Output the (X, Y) coordinate of the center of the cell containing the given text.  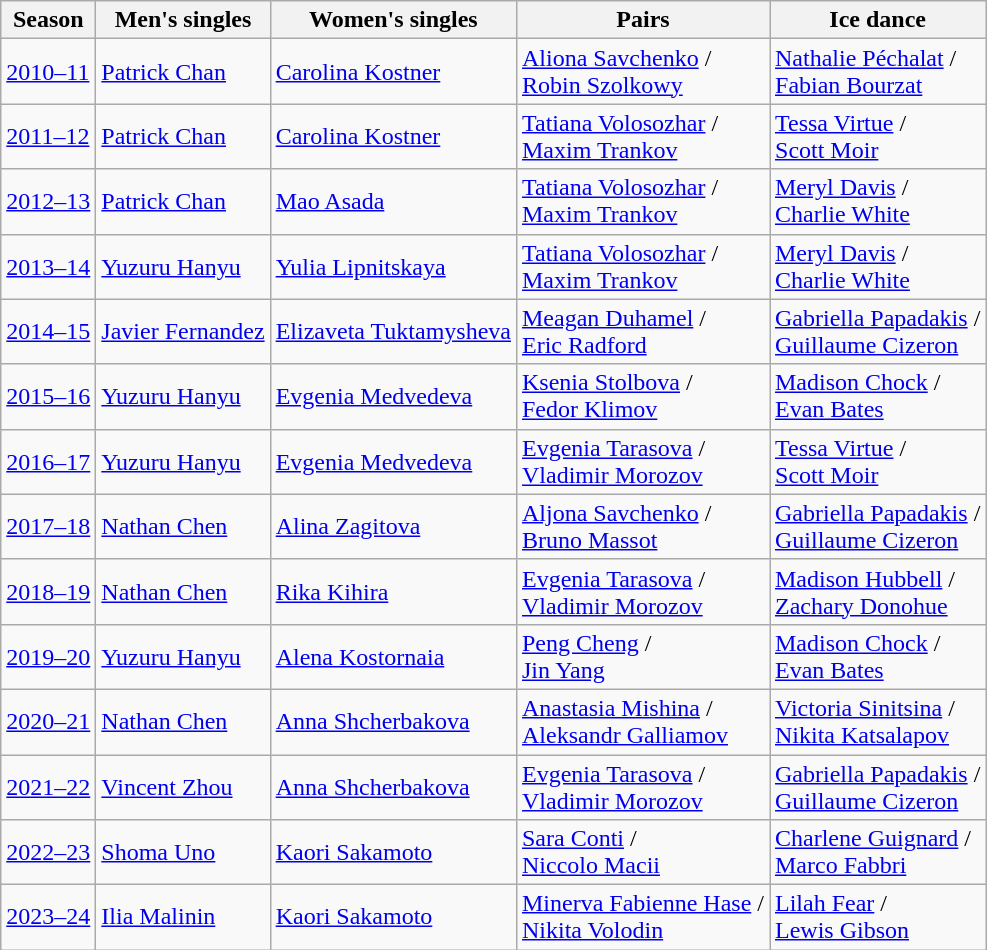
2023–24 (48, 918)
Men's singles (183, 20)
Season (48, 20)
Elizaveta Tuktamysheva (393, 332)
2011–12 (48, 136)
Minerva Fabienne Hase / Nikita Volodin (642, 918)
2018–19 (48, 592)
Anastasia Mishina / Aleksandr Galliamov (642, 722)
Rika Kihira (393, 592)
Aljona Savchenko / Bruno Massot (642, 526)
Alena Kostornaia (393, 656)
Meagan Duhamel / Eric Radford (642, 332)
2014–15 (48, 332)
Lilah Fear / Lewis Gibson (878, 918)
Peng Cheng / Jin Yang (642, 656)
Women's singles (393, 20)
2010–11 (48, 72)
2012–13 (48, 202)
Nathalie Péchalat / Fabian Bourzat (878, 72)
Victoria Sinitsina / Nikita Katsalapov (878, 722)
Aliona Savchenko / Robin Szolkowy (642, 72)
Ksenia Stolbova / Fedor Klimov (642, 396)
Sara Conti / Niccolo Macii (642, 852)
Alina Zagitova (393, 526)
Vincent Zhou (183, 786)
2019–20 (48, 656)
2017–18 (48, 526)
Pairs (642, 20)
2021–22 (48, 786)
Charlene Guignard / Marco Fabbri (878, 852)
Mao Asada (393, 202)
Javier Fernandez (183, 332)
Yulia Lipnitskaya (393, 266)
2022–23 (48, 852)
Shoma Uno (183, 852)
Madison Hubbell / Zachary Donohue (878, 592)
2016–17 (48, 462)
2013–14 (48, 266)
Ice dance (878, 20)
2015–16 (48, 396)
Ilia Malinin (183, 918)
2020–21 (48, 722)
